Return (X, Y) of the center of cell containing provided text 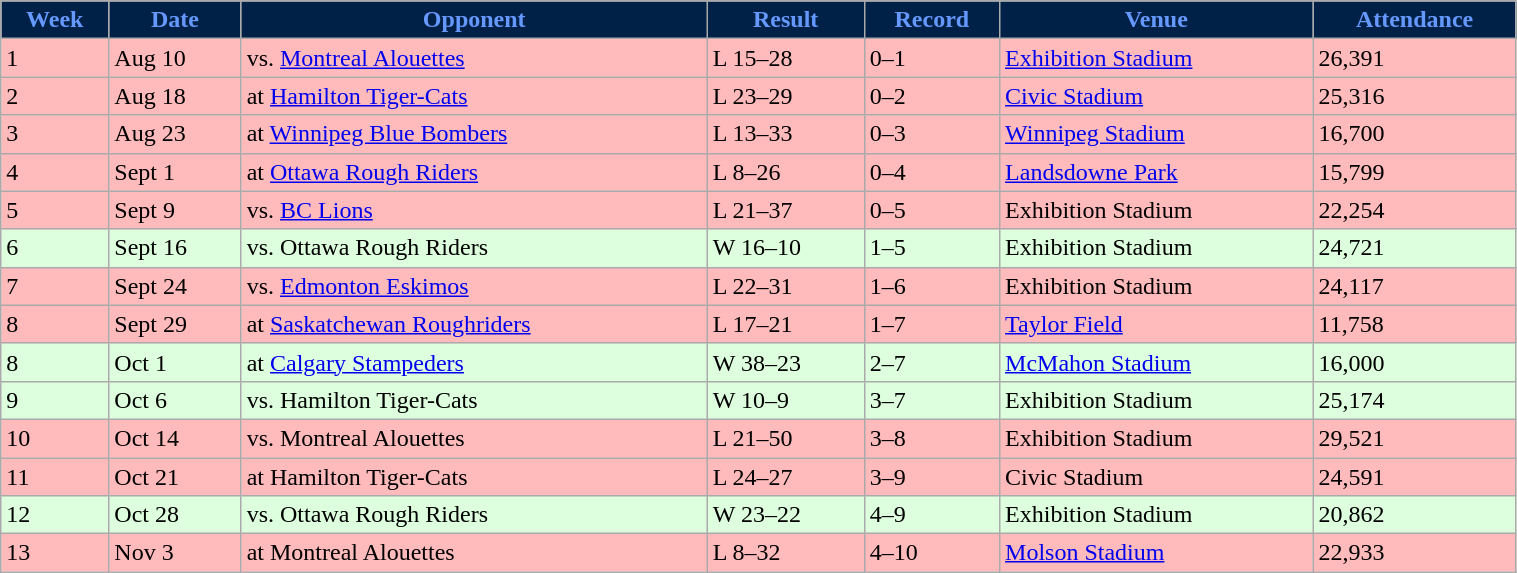
20,862 (1414, 515)
24,591 (1414, 477)
5 (55, 210)
29,521 (1414, 438)
0–5 (932, 210)
16,700 (1414, 134)
at Calgary Stampeders (474, 362)
L 13–33 (786, 134)
vs. BC Lions (474, 210)
Nov 3 (175, 553)
16,000 (1414, 362)
Winnipeg Stadium (1157, 134)
Aug 23 (175, 134)
15,799 (1414, 172)
Sept 9 (175, 210)
3–8 (932, 438)
L 8–32 (786, 553)
W 10–9 (786, 400)
3 (55, 134)
22,254 (1414, 210)
0–1 (932, 58)
25,174 (1414, 400)
Oct 1 (175, 362)
10 (55, 438)
Molson Stadium (1157, 553)
Sept 16 (175, 248)
0–4 (932, 172)
0–3 (932, 134)
4 (55, 172)
4–10 (932, 553)
0–2 (932, 96)
11,758 (1414, 324)
Oct 6 (175, 400)
Opponent (474, 20)
Oct 28 (175, 515)
1 (55, 58)
6 (55, 248)
at Saskatchewan Roughriders (474, 324)
vs. Edmonton Eskimos (474, 286)
L 22–31 (786, 286)
1–5 (932, 248)
Record (932, 20)
Taylor Field (1157, 324)
L 23–29 (786, 96)
9 (55, 400)
W 38–23 (786, 362)
11 (55, 477)
Sept 1 (175, 172)
3–7 (932, 400)
Result (786, 20)
1–7 (932, 324)
4–9 (932, 515)
W 23–22 (786, 515)
Week (55, 20)
1–6 (932, 286)
at Winnipeg Blue Bombers (474, 134)
vs. Hamilton Tiger-Cats (474, 400)
Oct 21 (175, 477)
26,391 (1414, 58)
22,933 (1414, 553)
Aug 18 (175, 96)
24,721 (1414, 248)
7 (55, 286)
L 21–37 (786, 210)
Sept 24 (175, 286)
24,117 (1414, 286)
3–9 (932, 477)
L 21–50 (786, 438)
at Montreal Alouettes (474, 553)
L 24–27 (786, 477)
Date (175, 20)
25,316 (1414, 96)
2–7 (932, 362)
13 (55, 553)
Oct 14 (175, 438)
Attendance (1414, 20)
Sept 29 (175, 324)
Aug 10 (175, 58)
L 8–26 (786, 172)
12 (55, 515)
L 15–28 (786, 58)
Venue (1157, 20)
McMahon Stadium (1157, 362)
2 (55, 96)
Landsdowne Park (1157, 172)
at Ottawa Rough Riders (474, 172)
W 16–10 (786, 248)
L 17–21 (786, 324)
